Pinpoint the cell where the given text exists, returning its [x, y] midpoint coordinate. 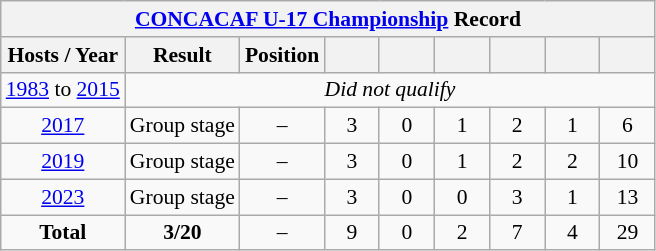
4 [572, 233]
9 [352, 233]
Total [63, 233]
7 [518, 233]
2023 [63, 197]
CONCACAF U-17 Championship Record [328, 19]
2019 [63, 162]
Did not qualify [390, 90]
3/20 [182, 233]
13 [628, 197]
1983 to 2015 [63, 90]
6 [628, 126]
2017 [63, 126]
29 [628, 233]
Hosts / Year [63, 55]
10 [628, 162]
Position [282, 55]
Result [182, 55]
